From the cell containing the given text, extract its center point as (X, Y) coordinate. 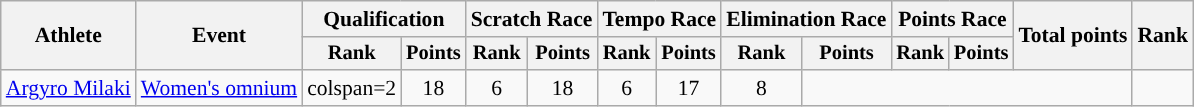
colspan=2 (352, 88)
Total points (1072, 36)
Tempo Race (659, 19)
Argyro Milaki (68, 88)
17 (688, 88)
8 (761, 88)
Athlete (68, 36)
Elimination Race (806, 19)
Event (219, 36)
Scratch Race (532, 19)
Points Race (952, 19)
Qualification (384, 19)
Women's omnium (219, 88)
